Pinpoint the cell where the given text exists, returning its (X, Y) midpoint coordinate. 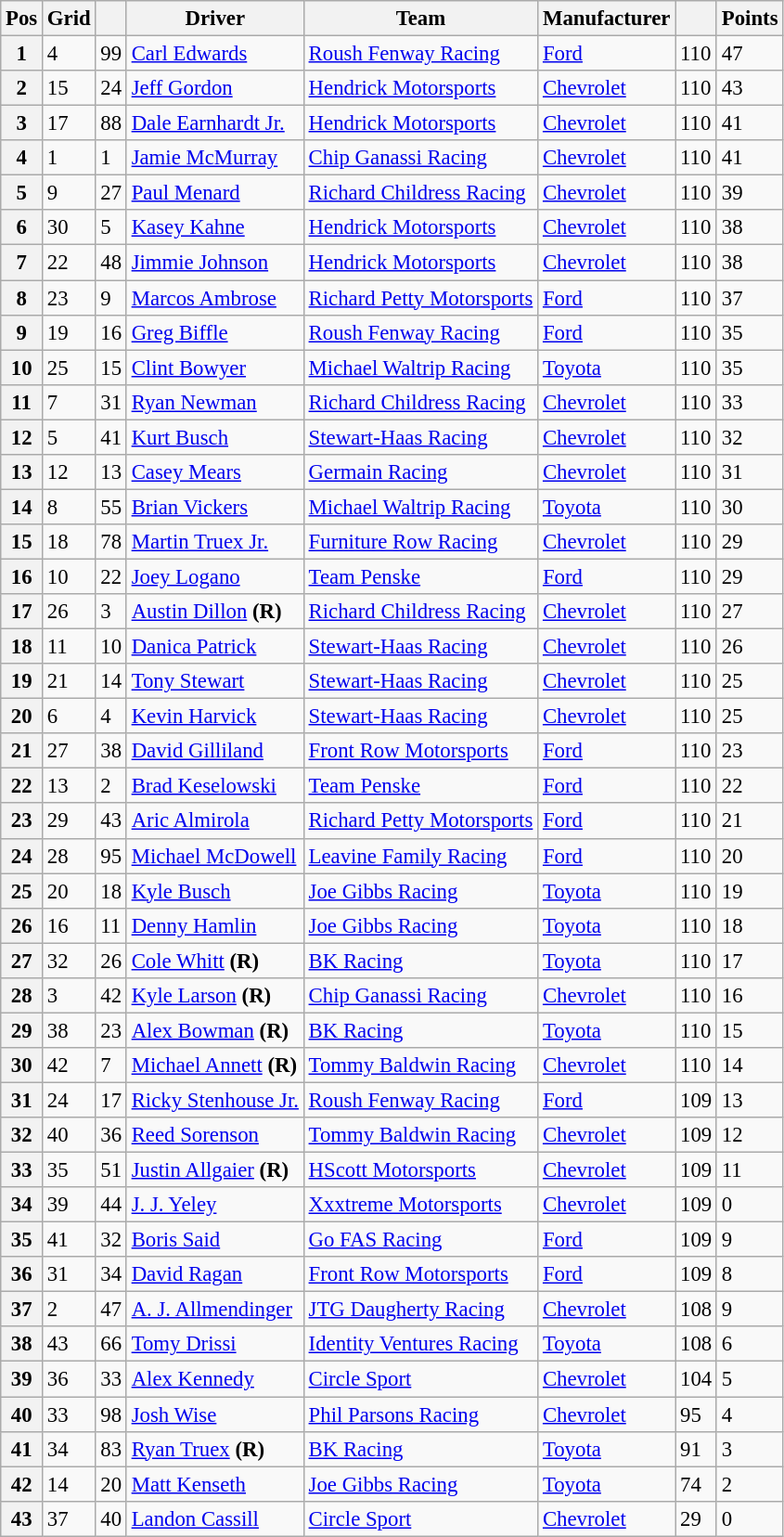
Tomy Drissi (215, 1345)
Ryan Newman (215, 402)
Phil Parsons Racing (420, 1414)
J. J. Yeley (215, 1205)
Furniture Row Racing (420, 542)
51 (111, 1170)
Brad Keselowski (215, 786)
Ricky Stenhouse Jr. (215, 1100)
Kasey Kahne (215, 227)
Joey Logano (215, 576)
Michael McDowell (215, 856)
78 (111, 542)
Brian Vickers (215, 507)
Martin Truex Jr. (215, 542)
Germain Racing (420, 472)
55 (111, 507)
Reed Sorenson (215, 1135)
Danica Patrick (215, 647)
Ryan Truex (R) (215, 1449)
A. J. Allmendinger (215, 1310)
Marcos Ambrose (215, 298)
David Ragan (215, 1274)
Driver (215, 19)
88 (111, 123)
JTG Daugherty Racing (420, 1310)
Boris Said (215, 1240)
Kurt Busch (215, 437)
Paul Menard (215, 193)
David Gilliland (215, 751)
Kevin Harvick (215, 717)
Austin Dillon (R) (215, 612)
Clint Bowyer (215, 368)
91 (696, 1449)
66 (111, 1345)
Grid (69, 19)
Go FAS Racing (420, 1240)
Pos (22, 19)
99 (111, 54)
Dale Earnhardt Jr. (215, 123)
Kyle Larson (R) (215, 996)
Alex Bowman (R) (215, 1030)
Points (750, 19)
44 (111, 1205)
Leavine Family Racing (420, 856)
Carl Edwards (215, 54)
Landon Cassill (215, 1518)
98 (111, 1414)
Jimmie Johnson (215, 263)
Jamie McMurray (215, 158)
Josh Wise (215, 1414)
Identity Ventures Racing (420, 1345)
Alex Kennedy (215, 1379)
Cole Whitt (R) (215, 961)
Xxxtreme Motorsports (420, 1205)
Manufacturer (607, 19)
74 (696, 1484)
Greg Biffle (215, 332)
Michael Annett (R) (215, 1066)
Denny Hamlin (215, 925)
83 (111, 1449)
Jeff Gordon (215, 88)
Tony Stewart (215, 681)
Kyle Busch (215, 891)
Casey Mears (215, 472)
Justin Allgaier (R) (215, 1170)
HScott Motorsports (420, 1170)
Aric Almirola (215, 821)
Matt Kenseth (215, 1484)
Team (420, 19)
104 (696, 1379)
48 (111, 263)
